Return the (X, Y) coordinate for the center point of the cell that contains the specified text.  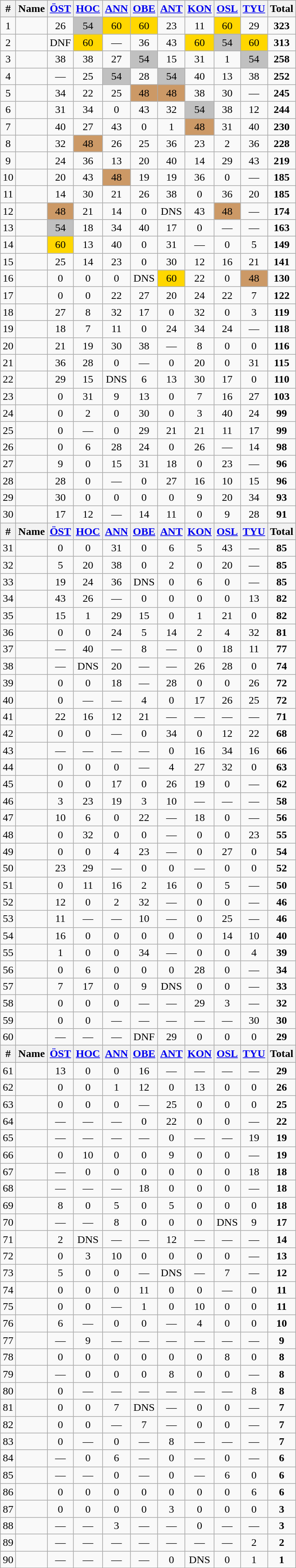
245 (282, 93)
163 (282, 228)
252 (282, 76)
37 (8, 649)
61 (8, 1071)
141 (282, 262)
91 (282, 515)
57 (8, 986)
86 (8, 1492)
174 (282, 211)
119 (282, 312)
51 (8, 885)
35 (8, 616)
313 (282, 43)
41 (8, 716)
230 (282, 127)
76 (8, 1324)
149 (282, 245)
89 (8, 1542)
75 (8, 1307)
65 (8, 1138)
70 (8, 1222)
323 (282, 26)
49 (8, 852)
258 (282, 59)
93 (282, 498)
79 (8, 1374)
67 (8, 1172)
90 (8, 1559)
59 (8, 1020)
118 (282, 329)
98 (282, 447)
103 (282, 396)
122 (282, 295)
115 (282, 363)
53 (8, 919)
69 (8, 1205)
110 (282, 379)
228 (282, 143)
42 (8, 733)
47 (8, 818)
84 (8, 1458)
64 (8, 1121)
130 (282, 279)
83 (8, 1441)
88 (8, 1525)
80 (8, 1391)
219 (282, 160)
116 (282, 346)
244 (282, 110)
87 (8, 1509)
45 (8, 784)
44 (8, 767)
78 (8, 1357)
73 (8, 1273)
